Return (x, y) of the center of cell containing provided text 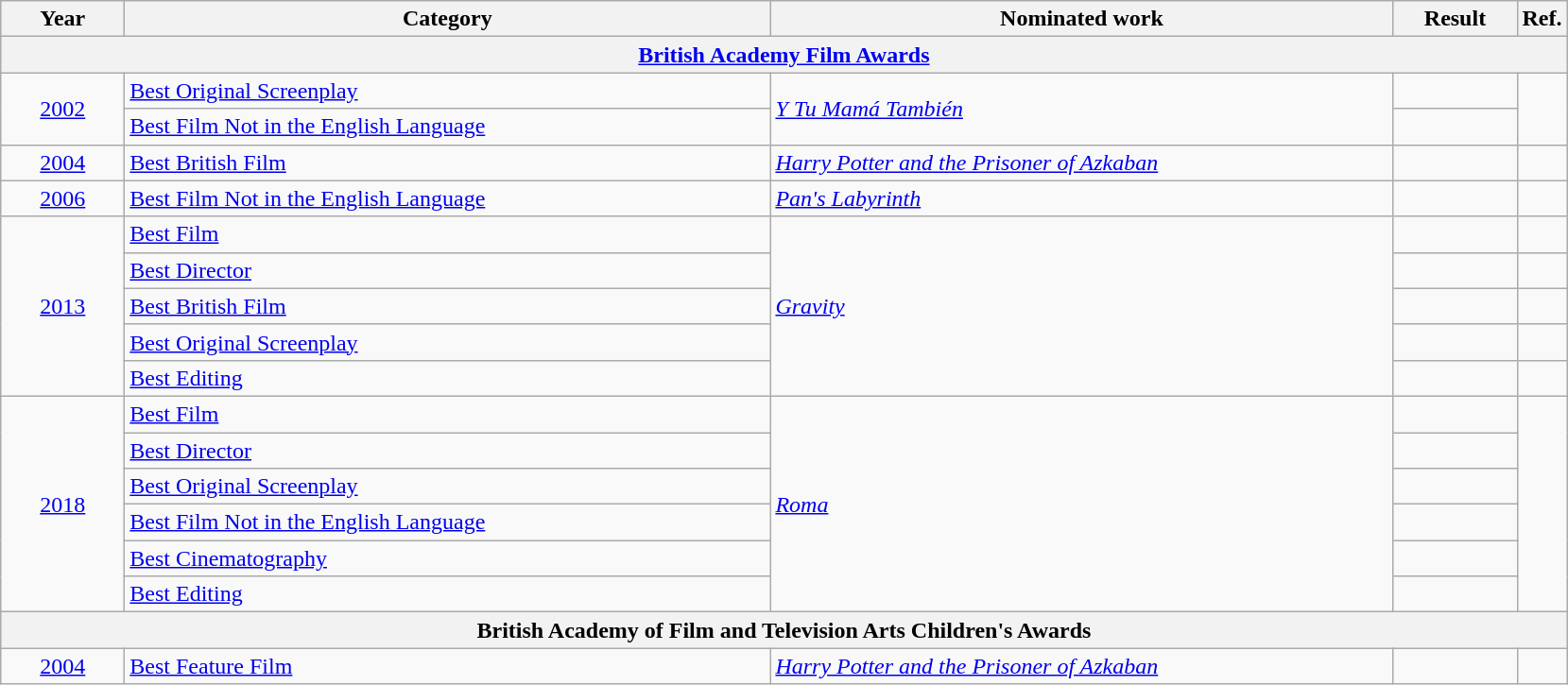
British Academy Film Awards (784, 55)
British Academy of Film and Television Arts Children's Awards (784, 630)
Best Cinematography (448, 558)
2018 (62, 504)
Best Feature Film (448, 666)
Nominated work (1081, 19)
Y Tu Mamá También (1081, 109)
Result (1456, 19)
Pan's Labyrinth (1081, 198)
Ref. (1542, 19)
Category (448, 19)
Year (62, 19)
2013 (62, 306)
2002 (62, 109)
Roma (1081, 504)
Gravity (1081, 306)
2006 (62, 198)
